For the text-containing cell, return its midpoint in (x, y) coordinate format. 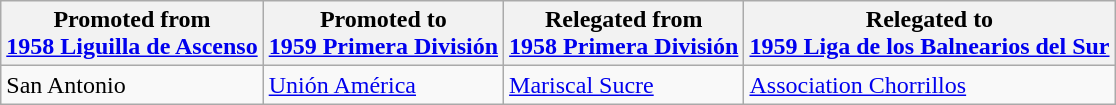
Relegated to1959 Liga de los Balnearios del Sur (930, 34)
Promoted to1959 Primera División (383, 34)
Association Chorrillos (930, 85)
Mariscal Sucre (624, 85)
Promoted from1958 Liguilla de Ascenso (132, 34)
Unión América (383, 85)
Relegated from1958 Primera División (624, 34)
San Antonio (132, 85)
